Return (x, y) of the center of cell containing provided text 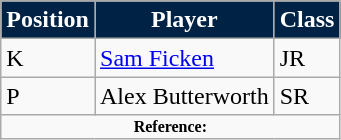
K (48, 58)
Position (48, 20)
JR (307, 58)
SR (307, 96)
Sam Ficken (184, 58)
Class (307, 20)
Reference: (170, 127)
P (48, 96)
Alex Butterworth (184, 96)
Player (184, 20)
